Provide the [X, Y] coordinate of the cell's center where the given text is located.  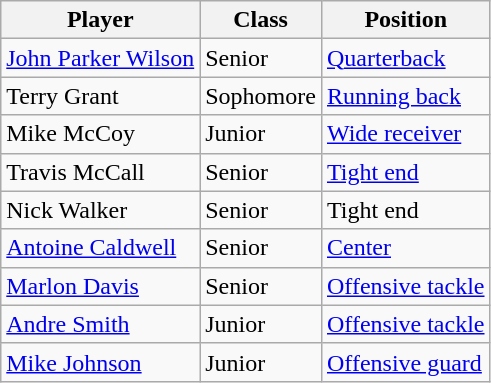
Sophomore [261, 96]
Offensive guard [406, 362]
Class [261, 20]
Quarterback [406, 58]
Travis McCall [100, 172]
Wide receiver [406, 134]
Mike McCoy [100, 134]
Player [100, 20]
Center [406, 248]
Mike Johnson [100, 362]
John Parker Wilson [100, 58]
Antoine Caldwell [100, 248]
Andre Smith [100, 324]
Terry Grant [100, 96]
Running back [406, 96]
Position [406, 20]
Nick Walker [100, 210]
Marlon Davis [100, 286]
